Scan for the cell matching the given text and deliver its [X, Y] coordinate at center. 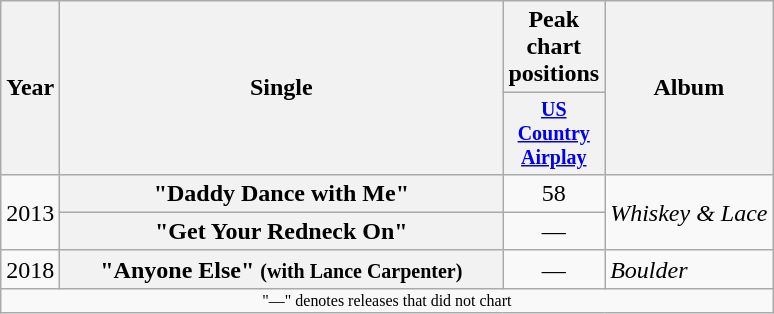
"Anyone Else" (with Lance Carpenter) [282, 269]
"Get Your Redneck On" [282, 231]
US Country Airplay [554, 134]
58 [554, 193]
Year [30, 88]
Peak chartpositions [554, 47]
2018 [30, 269]
Whiskey & Lace [689, 212]
2013 [30, 212]
Single [282, 88]
"Daddy Dance with Me" [282, 193]
"—" denotes releases that did not chart [387, 300]
Album [689, 88]
Boulder [689, 269]
